Extract the (X, Y) coordinate from the center of the cell holding the provided text.  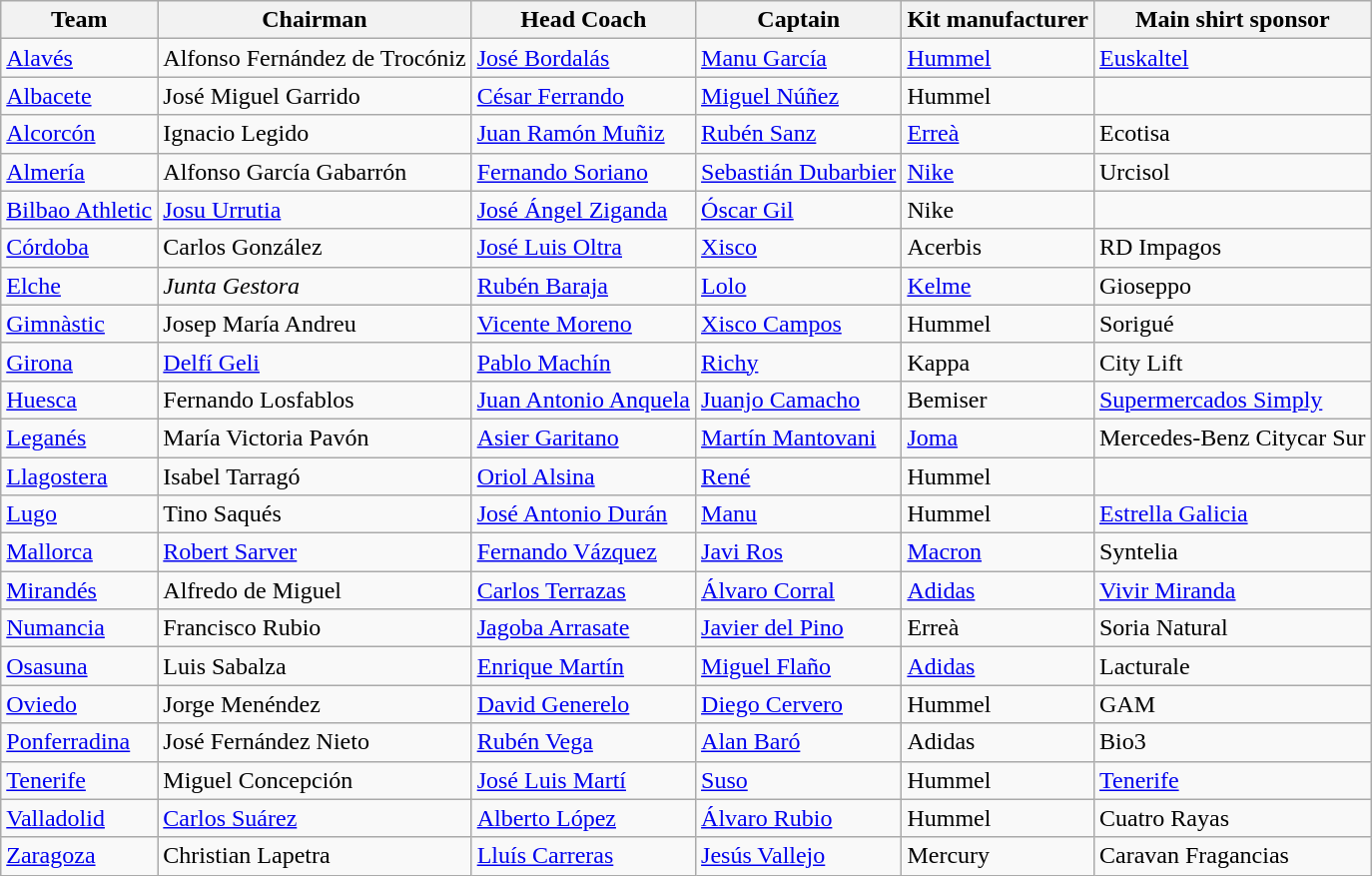
Syntelia (1232, 552)
José Ángel Ziganda (583, 210)
René (799, 476)
Gimnàstic (80, 324)
Xisco (799, 248)
Javi Ros (799, 552)
Rubén Sanz (799, 134)
Huesca (80, 400)
Javier del Pino (799, 628)
María Victoria Pavón (315, 438)
GAM (1232, 704)
Alberto López (583, 818)
Luis Sabalza (315, 666)
Chairman (315, 20)
Numancia (80, 628)
Asier Garitano (583, 438)
Lluís Carreras (583, 856)
Martín Mantovani (799, 438)
Caravan Fragancias (1232, 856)
Suso (799, 780)
Euskaltel (1232, 58)
Alfonso Fernández de Trocóniz (315, 58)
Alcorcón (80, 134)
Head Coach (583, 20)
José Luis Martí (583, 780)
Miguel Núñez (799, 96)
Lacturale (1232, 666)
Miguel Flaño (799, 666)
Isabel Tarragó (315, 476)
Alfredo de Miguel (315, 590)
Oriol Alsina (583, 476)
Óscar Gil (799, 210)
RD Impagos (1232, 248)
Josu Urrutia (315, 210)
Urcisol (1232, 172)
Cuatro Rayas (1232, 818)
Juan Antonio Anquela (583, 400)
Main shirt sponsor (1232, 20)
Kelme (999, 286)
José Luis Oltra (583, 248)
Carlos Suárez (315, 818)
Lugo (80, 514)
Bio3 (1232, 742)
Fernando Soriano (583, 172)
Oviedo (80, 704)
Richy (799, 362)
Miguel Concepción (315, 780)
Jesús Vallejo (799, 856)
Tino Saqués (315, 514)
Ponferradina (80, 742)
Almería (80, 172)
José Antonio Durán (583, 514)
Vicente Moreno (583, 324)
Osasuna (80, 666)
José Miguel Garrido (315, 96)
Delfí Geli (315, 362)
Rubén Vega (583, 742)
Mirandés (80, 590)
Ecotisa (1232, 134)
Carlos Terrazas (583, 590)
Josep María Andreu (315, 324)
Sebastián Dubarbier (799, 172)
Bilbao Athletic (80, 210)
Acerbis (999, 248)
Francisco Rubio (315, 628)
Kit manufacturer (999, 20)
Alan Baró (799, 742)
Alavés (80, 58)
Mercury (999, 856)
Enrique Martín (583, 666)
José Fernández Nieto (315, 742)
Álvaro Rubio (799, 818)
Macron (999, 552)
Fernando Vázquez (583, 552)
Llagostera (80, 476)
Supermercados Simply (1232, 400)
Manu García (799, 58)
Córdoba (80, 248)
José Bordalás (583, 58)
Valladolid (80, 818)
Juanjo Camacho (799, 400)
Joma (999, 438)
Jagoba Arrasate (583, 628)
Fernando Losfablos (315, 400)
Kappa (999, 362)
Lolo (799, 286)
David Generelo (583, 704)
Pablo Machín (583, 362)
Albacete (80, 96)
Ignacio Legido (315, 134)
Gioseppo (1232, 286)
Mallorca (80, 552)
Team (80, 20)
City Lift (1232, 362)
Juan Ramón Muñiz (583, 134)
Rubén Baraja (583, 286)
Alfonso García Gabarrón (315, 172)
Bemiser (999, 400)
Soria Natural (1232, 628)
Vivir Miranda (1232, 590)
Robert Sarver (315, 552)
Carlos González (315, 248)
Manu (799, 514)
Jorge Menéndez (315, 704)
César Ferrando (583, 96)
Álvaro Corral (799, 590)
Sorigué (1232, 324)
Diego Cervero (799, 704)
Junta Gestora (315, 286)
Mercedes-Benz Citycar Sur (1232, 438)
Girona (80, 362)
Xisco Campos (799, 324)
Zaragoza (80, 856)
Leganés (80, 438)
Elche (80, 286)
Estrella Galicia (1232, 514)
Captain (799, 20)
Christian Lapetra (315, 856)
